Find where the given text appears and provide that cell's center as [X, Y] coordinate. 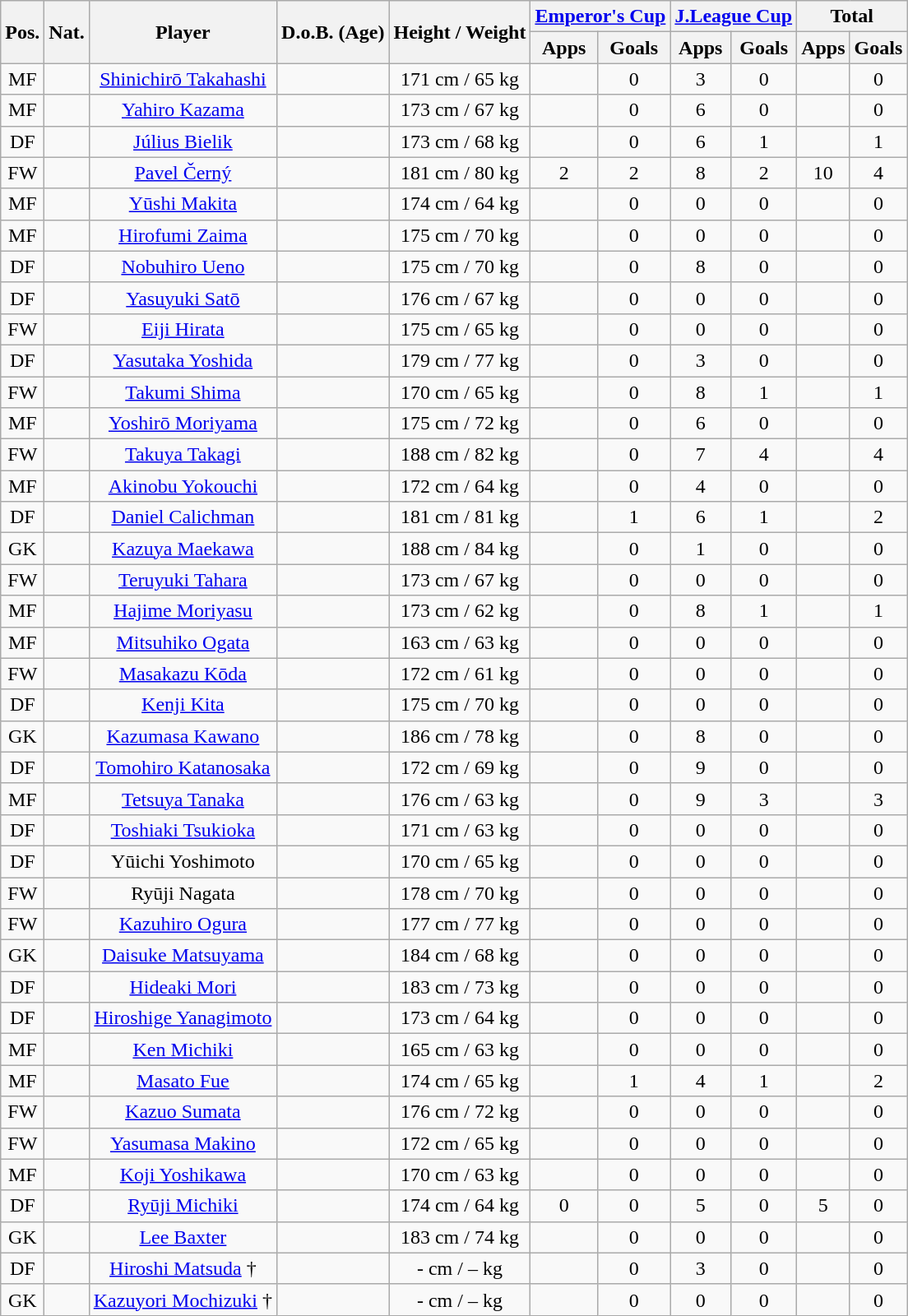
Kazuo Sumata [183, 1112]
163 cm / 63 kg [460, 642]
Daniel Calichman [183, 517]
Július Bielik [183, 141]
Mitsuhiko Ogata [183, 642]
Height / Weight [460, 32]
165 cm / 63 kg [460, 1050]
Yasuyuki Satō [183, 298]
183 cm / 73 kg [460, 987]
Daisuke Matsuyama [183, 956]
Shinichirō Takahashi [183, 79]
175 cm / 65 kg [460, 329]
172 cm / 61 kg [460, 674]
184 cm / 68 kg [460, 956]
Hideaki Mori [183, 987]
183 cm / 74 kg [460, 1237]
7 [701, 455]
Hiroshi Matsuda † [183, 1268]
Nat. [67, 32]
172 cm / 69 kg [460, 767]
Kazuyori Mochizuki † [183, 1300]
175 cm / 72 kg [460, 424]
181 cm / 81 kg [460, 517]
Yahiro Kazama [183, 110]
173 cm / 62 kg [460, 611]
173 cm / 68 kg [460, 141]
176 cm / 72 kg [460, 1112]
Nobuhiro Ueno [183, 266]
Pos. [23, 32]
Hajime Moriyasu [183, 611]
Yūichi Yoshimoto [183, 861]
Hirofumi Zaima [183, 235]
Tomohiro Katanosaka [183, 767]
Akinobu Yokouchi [183, 486]
D.o.B. (Age) [333, 32]
Yasutaka Yoshida [183, 360]
Kazuya Maekawa [183, 549]
171 cm / 63 kg [460, 830]
188 cm / 82 kg [460, 455]
Kazuhiro Ogura [183, 924]
Masato Fue [183, 1081]
Takuya Takagi [183, 455]
179 cm / 77 kg [460, 360]
172 cm / 64 kg [460, 486]
Tetsuya Tanaka [183, 799]
Ryūji Nagata [183, 892]
178 cm / 70 kg [460, 892]
Kazumasa Kawano [183, 736]
Toshiaki Tsukioka [183, 830]
176 cm / 63 kg [460, 799]
Yūshi Makita [183, 204]
174 cm / 65 kg [460, 1081]
177 cm / 77 kg [460, 924]
173 cm / 64 kg [460, 1018]
Pavel Černý [183, 173]
Takumi Shima [183, 392]
172 cm / 65 kg [460, 1143]
186 cm / 78 kg [460, 736]
Masakazu Kōda [183, 674]
Hiroshige Yanagimoto [183, 1018]
Yoshirō Moriyama [183, 424]
Lee Baxter [183, 1237]
Emperor's Cup [600, 16]
171 cm / 65 kg [460, 79]
Ken Michiki [183, 1050]
Ryūji Michiki [183, 1206]
Total [852, 16]
176 cm / 67 kg [460, 298]
10 [823, 173]
Eiji Hirata [183, 329]
188 cm / 84 kg [460, 549]
181 cm / 80 kg [460, 173]
Koji Yoshikawa [183, 1175]
Player [183, 32]
Kenji Kita [183, 705]
170 cm / 63 kg [460, 1175]
Teruyuki Tahara [183, 580]
Yasumasa Makino [183, 1143]
J.League Cup [734, 16]
